Output the [X, Y] coordinate of the center of the cell containing the given text.  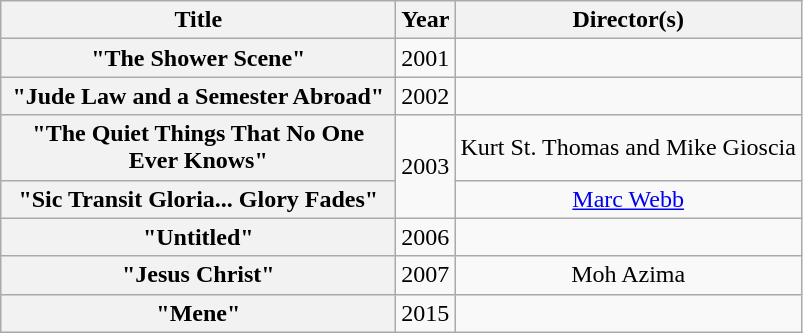
"The Quiet Things That No One Ever Knows" [198, 148]
2002 [426, 96]
2015 [426, 313]
"Sic Transit Gloria... Glory Fades" [198, 199]
Year [426, 20]
Marc Webb [628, 199]
"The Shower Scene" [198, 58]
2003 [426, 166]
Director(s) [628, 20]
"Untitled" [198, 237]
Moh Azima [628, 275]
2001 [426, 58]
"Jesus Christ" [198, 275]
Kurt St. Thomas and Mike Gioscia [628, 148]
2006 [426, 237]
2007 [426, 275]
"Mene" [198, 313]
"Jude Law and a Semester Abroad" [198, 96]
Title [198, 20]
